Provide the [x, y] coordinate of the cell's center where the given text is located.  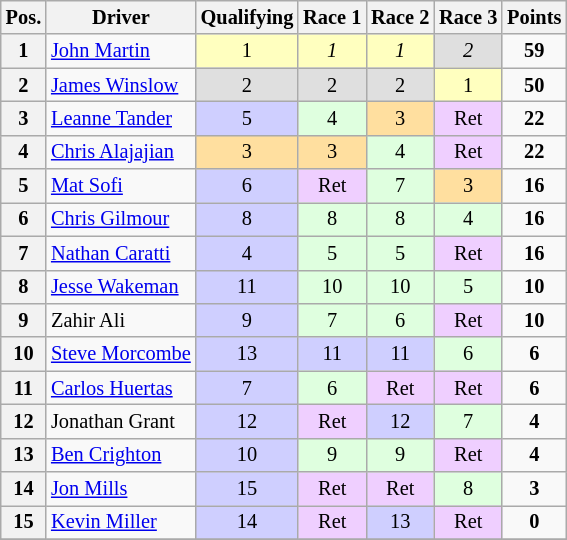
Carlos Huertas [121, 388]
Jesse Wakeman [121, 287]
Kevin Miller [121, 522]
Jon Mills [121, 489]
Pos. [24, 17]
Points [534, 17]
Chris Alajajian [121, 152]
Chris Gilmour [121, 219]
Driver [121, 17]
Ben Crighton [121, 455]
John Martin [121, 51]
Steve Morcombe [121, 354]
Qualifying [248, 17]
Jonathan Grant [121, 421]
50 [534, 85]
Mat Sofi [121, 186]
0 [534, 522]
Leanne Tander [121, 118]
Nathan Caratti [121, 253]
Race 2 [400, 17]
Race 1 [332, 17]
59 [534, 51]
Race 3 [468, 17]
Zahir Ali [121, 320]
James Winslow [121, 85]
